Determine the [x, y] coordinate at the center of the cell enclosing the given text.  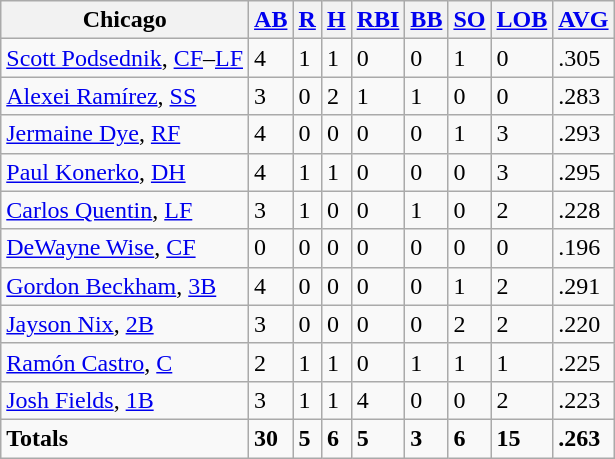
R [307, 20]
15 [522, 438]
.220 [584, 324]
Scott Podsednik, CF–LF [125, 58]
Jayson Nix, 2B [125, 324]
SO [470, 20]
.223 [584, 400]
RBI [378, 20]
Carlos Quentin, LF [125, 210]
Ramón Castro, C [125, 362]
.283 [584, 96]
.228 [584, 210]
Paul Konerko, DH [125, 172]
Alexei Ramírez, SS [125, 96]
Totals [125, 438]
.225 [584, 362]
H [336, 20]
DeWayne Wise, CF [125, 248]
Chicago [125, 20]
Jermaine Dye, RF [125, 134]
.305 [584, 58]
.295 [584, 172]
.293 [584, 134]
30 [271, 438]
Josh Fields, 1B [125, 400]
Gordon Beckham, 3B [125, 286]
BB [426, 20]
.263 [584, 438]
.291 [584, 286]
AB [271, 20]
AVG [584, 20]
.196 [584, 248]
LOB [522, 20]
